Output the (X, Y) coordinate of the center of the cell containing the given text.  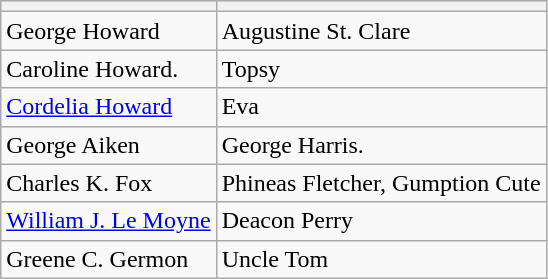
William J. Le Moyne (108, 221)
Uncle Tom (381, 259)
Eva (381, 107)
Caroline Howard. (108, 69)
Phineas Fletcher, Gumption Cute (381, 183)
Augustine St. Clare (381, 31)
George Howard (108, 31)
George Aiken (108, 145)
Deacon Perry (381, 221)
George Harris. (381, 145)
Cordelia Howard (108, 107)
Charles K. Fox (108, 183)
Greene C. Germon (108, 259)
Topsy (381, 69)
